Output the (X, Y) coordinate of the center of the cell containing the given text.  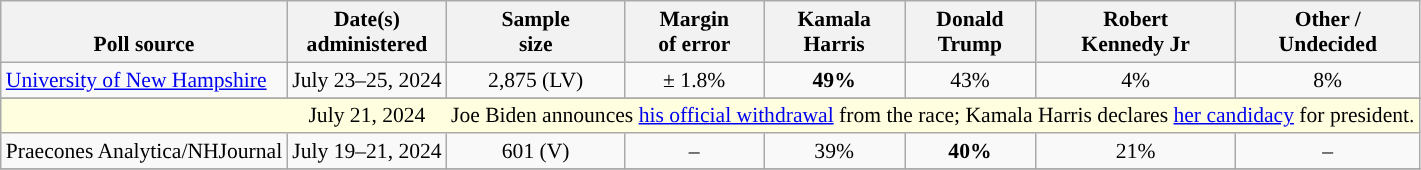
July 21, 2024 (366, 116)
Date(s)administered (366, 32)
8% (1328, 80)
± 1.8% (694, 80)
KamalaHarris (834, 32)
University of New Hampshire (144, 80)
601 (V) (536, 152)
40% (970, 152)
21% (1136, 152)
July 23–25, 2024 (366, 80)
2,875 (LV) (536, 80)
RobertKennedy Jr (1136, 32)
Samplesize (536, 32)
39% (834, 152)
43% (970, 80)
Marginof error (694, 32)
49% (834, 80)
July 19–21, 2024 (366, 152)
Joe Biden announces his official withdrawal from the race; Kamala Harris declares her candidacy for president. (934, 116)
Praecones Analytica/NHJournal (144, 152)
DonaldTrump (970, 32)
4% (1136, 80)
Poll source (144, 32)
Other /Undecided (1328, 32)
